Output the [x, y] coordinate of the center of the cell containing the given text.  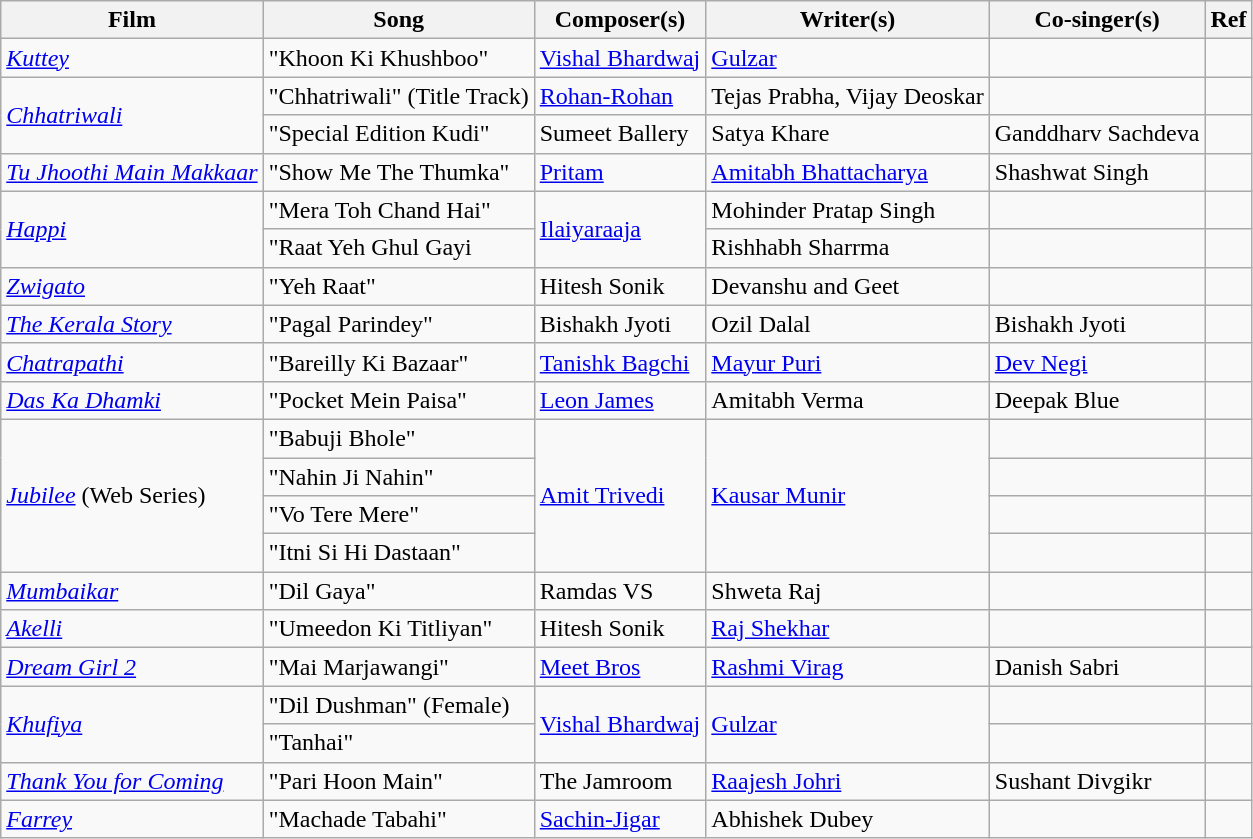
Farrey [132, 819]
Tejas Prabha, Vijay Deoskar [848, 96]
Writer(s) [848, 20]
"Chhatriwali" (Title Track) [398, 96]
Mohinder Pratap Singh [848, 210]
Mumbaikar [132, 591]
"Itni Si Hi Dastaan" [398, 553]
Shashwat Singh [1097, 172]
Film [132, 20]
Ozil Dalal [848, 324]
Song [398, 20]
"Pocket Mein Paisa" [398, 400]
Devanshu and Geet [848, 286]
Sachin-Jigar [620, 819]
Tu Jhoothi Main Makkaar [132, 172]
"Special Edition Kudi" [398, 134]
Shweta Raj [848, 591]
Composer(s) [620, 20]
"Mai Marjawangi" [398, 667]
Happi [132, 229]
"Pagal Parindey" [398, 324]
The Jamroom [620, 781]
"Dil Dushman" (Female) [398, 705]
Dream Girl 2 [132, 667]
"Dil Gaya" [398, 591]
Jubilee (Web Series) [132, 495]
"Machade Tabahi" [398, 819]
"Yeh Raat" [398, 286]
Kuttey [132, 58]
"Khoon Ki Khushboo" [398, 58]
Das Ka Dhamki [132, 400]
Amitabh Bhattacharya [848, 172]
Pritam [620, 172]
Sumeet Ballery [620, 134]
Raj Shekhar [848, 629]
"Nahin Ji Nahin" [398, 477]
"Mera Toh Chand Hai" [398, 210]
Chhatriwali [132, 115]
Ganddharv Sachdeva [1097, 134]
"Vo Tere Mere" [398, 515]
"Raat Yeh Ghul Gayi [398, 248]
Satya Khare [848, 134]
Deepak Blue [1097, 400]
Ilaiyaraaja [620, 229]
"Tanhai" [398, 743]
"Show Me The Thumka" [398, 172]
Amitabh Verma [848, 400]
The Kerala Story [132, 324]
Khufiya [132, 724]
"Bareilly Ki Bazaar" [398, 362]
"Pari Hoon Main" [398, 781]
Rashmi Virag [848, 667]
Zwigato [132, 286]
Raajesh Johri [848, 781]
Rishhabh Sharrma [848, 248]
Thank You for Coming [132, 781]
Kausar Munir [848, 495]
Mayur Puri [848, 362]
Ramdas VS [620, 591]
Dev Negi [1097, 362]
Abhishek Dubey [848, 819]
Leon James [620, 400]
Rohan-Rohan [620, 96]
Akelli [132, 629]
Tanishk Bagchi [620, 362]
Ref [1228, 20]
Amit Trivedi [620, 495]
"Umeedon Ki Titliyan" [398, 629]
Meet Bros [620, 667]
Danish Sabri [1097, 667]
Chatrapathi [132, 362]
"Babuji Bhole" [398, 438]
Co-singer(s) [1097, 20]
Sushant Divgikr [1097, 781]
